Return the [X, Y] coordinate for the center point of the cell that contains the specified text.  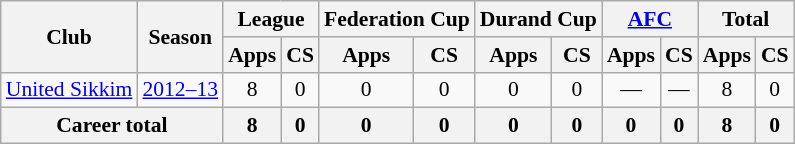
United Sikkim [70, 90]
Club [70, 36]
Federation Cup [397, 19]
League [271, 19]
Durand Cup [538, 19]
Season [180, 36]
AFC [650, 19]
Total [746, 19]
Career total [112, 126]
2012–13 [180, 90]
